Provide the [x, y] coordinate of the cell's center where the given text is located.  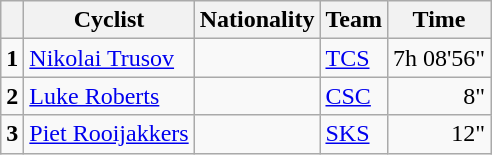
Time [438, 20]
Nationality [257, 20]
TCS [354, 58]
3 [12, 134]
7h 08'56" [438, 58]
Nikolai Trusov [109, 58]
2 [12, 96]
8" [438, 96]
Team [354, 20]
SKS [354, 134]
Luke Roberts [109, 96]
1 [12, 58]
12" [438, 134]
Cyclist [109, 20]
CSC [354, 96]
Piet Rooijakkers [109, 134]
